Return (X, Y) of the center of cell containing provided text 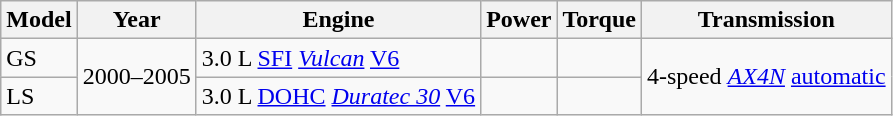
Engine (338, 20)
2000–2005 (136, 77)
Power (519, 20)
Model (39, 20)
GS (39, 58)
Year (136, 20)
3.0 L DOHC Duratec 30 V6 (338, 96)
LS (39, 96)
Transmission (766, 20)
4-speed AX4N automatic (766, 77)
3.0 L SFI Vulcan V6 (338, 58)
Torque (599, 20)
